Output the [X, Y] coordinate of the center of the cell containing the given text.  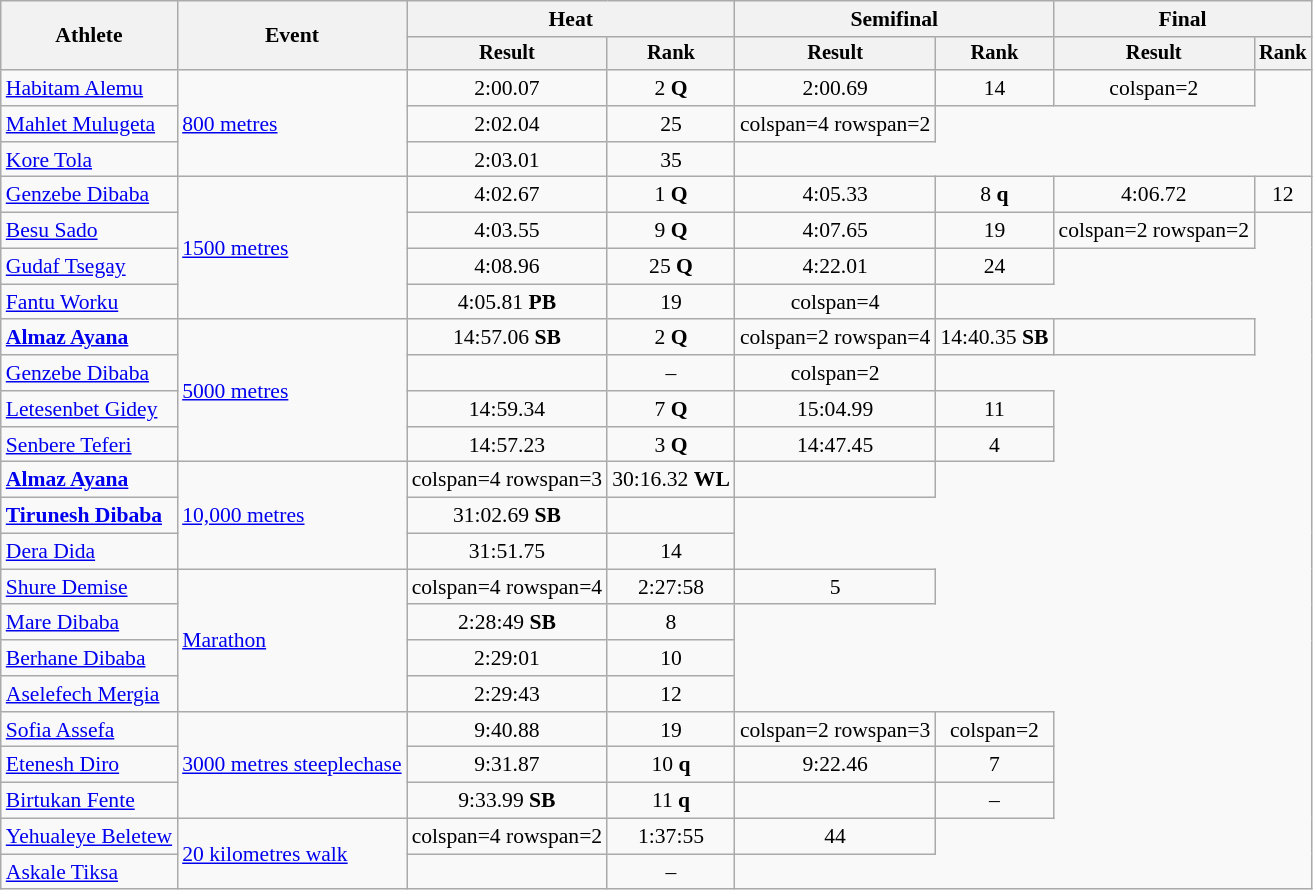
9:22.46 [836, 765]
31:02.69 SB [508, 516]
4:02.67 [508, 195]
Mare Dibaba [89, 623]
Shure Demise [89, 587]
2:29:01 [508, 658]
Tirunesh Dibaba [89, 516]
5 [836, 587]
Besu Sado [89, 231]
1:37:55 [671, 837]
10 q [671, 765]
2:02.04 [508, 124]
9 Q [671, 231]
Event [292, 36]
4:05.81 PB [508, 302]
Habitam Alemu [89, 88]
Berhane Dibaba [89, 658]
1 Q [671, 195]
14:57.06 SB [508, 338]
8 [671, 623]
800 metres [292, 124]
14:40.35 SB [994, 338]
Dera Dida [89, 552]
2:00.07 [508, 88]
10,000 metres [292, 516]
4 [994, 445]
2:29:43 [508, 694]
4:06.72 [1154, 195]
Final [1182, 19]
10 [671, 658]
Birtukan Fente [89, 801]
7 [994, 765]
9:40.88 [508, 730]
Aselefech Mergia [89, 694]
11 [994, 409]
Athlete [89, 36]
15:04.99 [836, 409]
14:59.34 [508, 409]
colspan=4 rowspan=4 [508, 587]
colspan=2 rowspan=4 [836, 338]
9:33.99 SB [508, 801]
Heat [571, 19]
44 [836, 837]
4:07.65 [836, 231]
4:03.55 [508, 231]
2:27:58 [671, 587]
25 Q [671, 267]
Gudaf Tsegay [89, 267]
Marathon [292, 640]
3000 metres steeplechase [292, 766]
14:57.23 [508, 445]
Kore Tola [89, 160]
1500 metres [292, 248]
35 [671, 160]
colspan=2 rowspan=2 [1154, 231]
Senbere Teferi [89, 445]
31:51.75 [508, 552]
colspan=2 rowspan=3 [836, 730]
4:08.96 [508, 267]
Fantu Worku [89, 302]
3 Q [671, 445]
colspan=4 rowspan=3 [508, 480]
20 kilometres walk [292, 854]
14:47.45 [836, 445]
5000 metres [292, 391]
4:22.01 [836, 267]
8 q [994, 195]
24 [994, 267]
Semifinal [894, 19]
colspan=4 [836, 302]
2:28:49 SB [508, 623]
7 Q [671, 409]
Letesenbet Gidey [89, 409]
30:16.32 WL [671, 480]
Mahlet Mulugeta [89, 124]
25 [671, 124]
Sofia Assefa [89, 730]
Etenesh Diro [89, 765]
4:05.33 [836, 195]
2:00.69 [836, 88]
9:31.87 [508, 765]
11 q [671, 801]
Askale Tiksa [89, 872]
Yehualeye Beletew [89, 837]
2:03.01 [508, 160]
